Locate the cell with the specified text and output its [x, y] center coordinate. 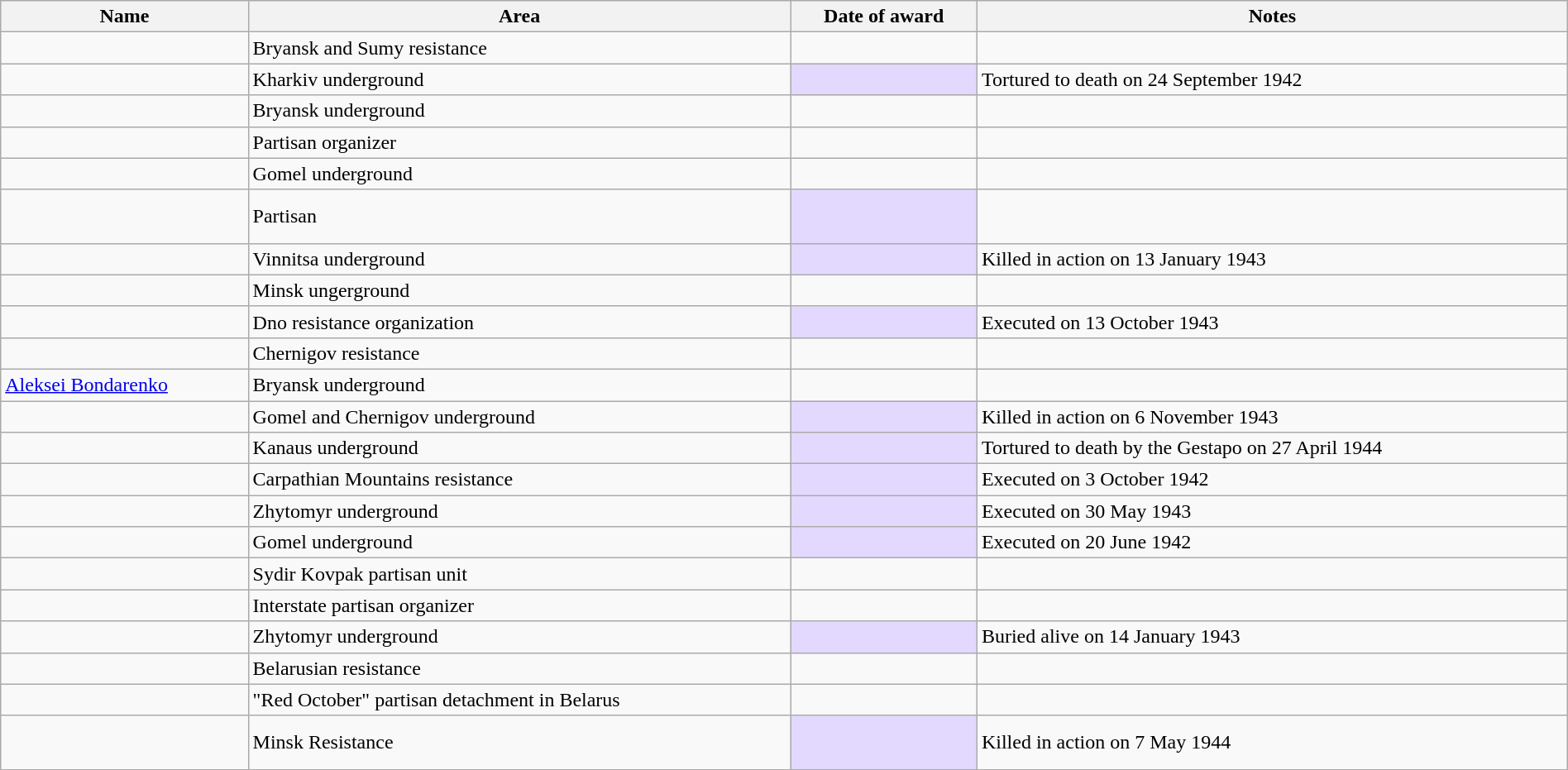
Kharkiv underground [519, 79]
Dno resistance organization [519, 322]
Area [519, 17]
Gomel and Chernigov underground [519, 416]
Partisan organizer [519, 142]
Name [124, 17]
Minsk ungerground [519, 290]
Aleksei Bondarenko [124, 385]
Tortured to death on 24 September 1942 [1272, 79]
Notes [1272, 17]
Executed on 13 October 1943 [1272, 322]
Executed on 30 May 1943 [1272, 511]
Kanaus underground [519, 448]
Killed in action on 6 November 1943 [1272, 416]
"Red October" partisan detachment in Belarus [519, 700]
Executed on 3 October 1942 [1272, 480]
Bryansk and Sumy resistance [519, 48]
Killed in action on 13 January 1943 [1272, 259]
Executed on 20 June 1942 [1272, 543]
Carpathian Mountains resistance [519, 480]
Minsk Resistance [519, 743]
Sydir Kovpak partisan unit [519, 574]
Tortured to death by the Gestapo on 27 April 1944 [1272, 448]
Partisan [519, 217]
Interstate partisan organizer [519, 605]
Killed in action on 7 May 1944 [1272, 743]
Vinnitsa underground [519, 259]
Buried alive on 14 January 1943 [1272, 637]
Belarusian resistance [519, 668]
Date of award [883, 17]
Chernigov resistance [519, 353]
